Scan for the cell matching the given text and deliver its [X, Y] coordinate at center. 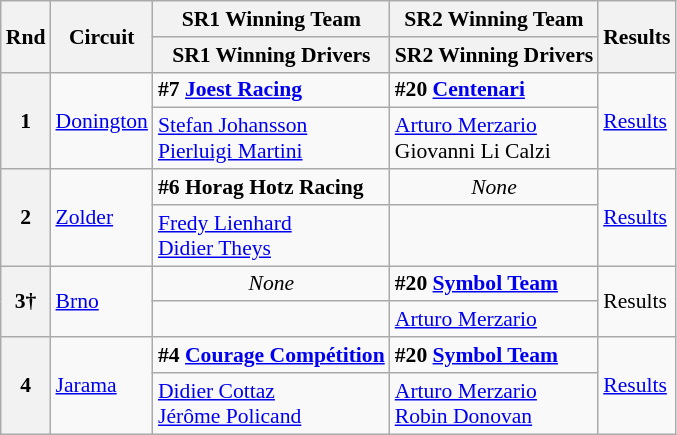
Fredy Lienhard Didier Theys [272, 236]
Circuit [101, 36]
#7 Joest Racing [272, 90]
Donington [101, 120]
4 [26, 386]
Arturo Merzario [494, 320]
Brno [101, 302]
Rnd [26, 36]
#6 Horag Hotz Racing [272, 187]
SR1 Winning Team [272, 19]
Zolder [101, 218]
Didier Cottaz Jérôme Policand [272, 404]
1 [26, 120]
SR2 Winning Team [494, 19]
SR1 Winning Drivers [272, 55]
Stefan Johansson Pierluigi Martini [272, 138]
Arturo Merzario Robin Donovan [494, 404]
Arturo Merzario Giovanni Li Calzi [494, 138]
#20 Centenari [494, 90]
2 [26, 218]
#4 Courage Compétition [272, 355]
Jarama [101, 386]
3† [26, 302]
SR2 Winning Drivers [494, 55]
